Return the [X, Y] coordinate for the center point of the cell that contains the specified text.  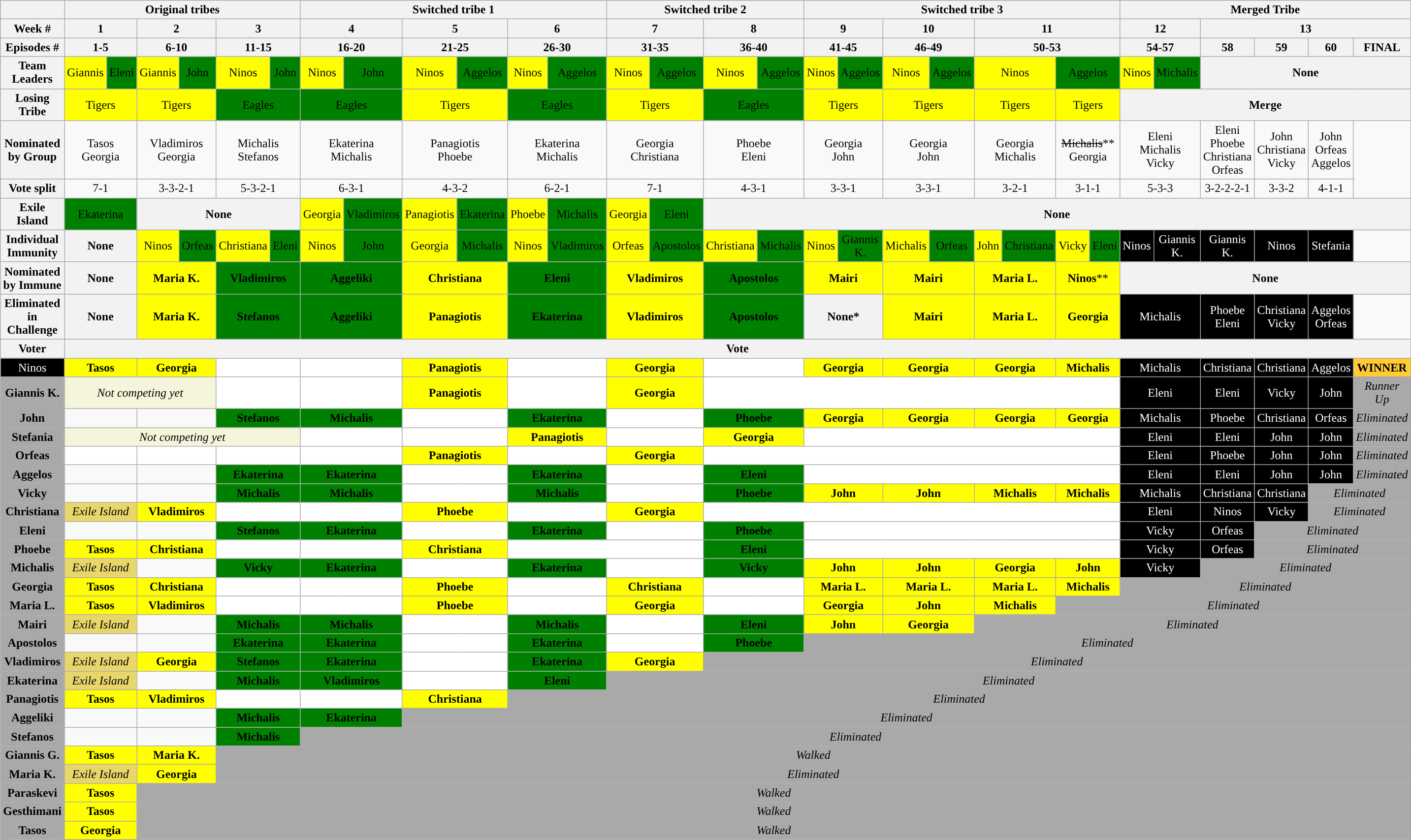
JohnOrfeasAggelos [1331, 150]
MichalisStefanos [258, 150]
54-57 [1160, 47]
Eliminated in Challenge [32, 316]
4-3-2 [455, 188]
EleniMichalisVicky [1160, 150]
Michalis**Georgia [1088, 150]
6-2-1 [557, 188]
60 [1331, 47]
Vote [738, 348]
WINNER [1382, 368]
6 [557, 29]
AggelosOrfeas [1331, 316]
Paraskevi [32, 793]
Ninos** [1088, 278]
FINAL [1382, 47]
ChristianaVicky [1282, 316]
Giannis G. [32, 755]
Switched tribe 1 [453, 10]
TasosGeorgia [100, 150]
5 [455, 29]
Nominated by Immune [32, 278]
5-3-3 [1160, 188]
41-45 [843, 47]
3-1-1 [1088, 188]
2 [176, 29]
3-2-2-2-1 [1227, 188]
Week # [32, 29]
Team Leaders [32, 73]
3-3-2 [1282, 188]
JohnChristianaVicky [1282, 150]
58 [1227, 47]
16-20 [352, 47]
5-3-2-1 [258, 188]
Voter [32, 348]
PanagiotisPhoebe [455, 150]
50-53 [1047, 47]
Gesthimani [32, 811]
1 [100, 29]
4 [352, 29]
31-35 [655, 47]
7 [655, 29]
11 [1047, 29]
13 [1306, 29]
36-40 [753, 47]
4-1-1 [1331, 188]
Original tribes [182, 10]
Switched tribe 2 [705, 10]
Runner Up [1382, 393]
EleniPhoebeChristianaOrfeas [1227, 150]
8 [753, 29]
3 [258, 29]
None* [843, 316]
Switched tribe 3 [962, 10]
GeorgiaChristiana [655, 150]
VladimirosGeorgia [176, 150]
6-3-1 [352, 188]
Merge [1265, 104]
Losing Tribe [32, 104]
6-10 [176, 47]
21-25 [455, 47]
3-2-1 [1015, 188]
Vote split [32, 188]
3-3-2-1 [176, 188]
4-3-1 [753, 188]
Episodes # [32, 47]
12 [1160, 29]
Nominated by Group [32, 150]
59 [1282, 47]
10 [929, 29]
26-30 [557, 47]
GeorgiaMichalis [1015, 150]
11-15 [258, 47]
46-49 [929, 47]
Individual Immunity [32, 246]
1-5 [100, 47]
Merged Tribe [1265, 10]
9 [843, 29]
